Determine the [x, y] coordinate at the center of the cell enclosing the given text.  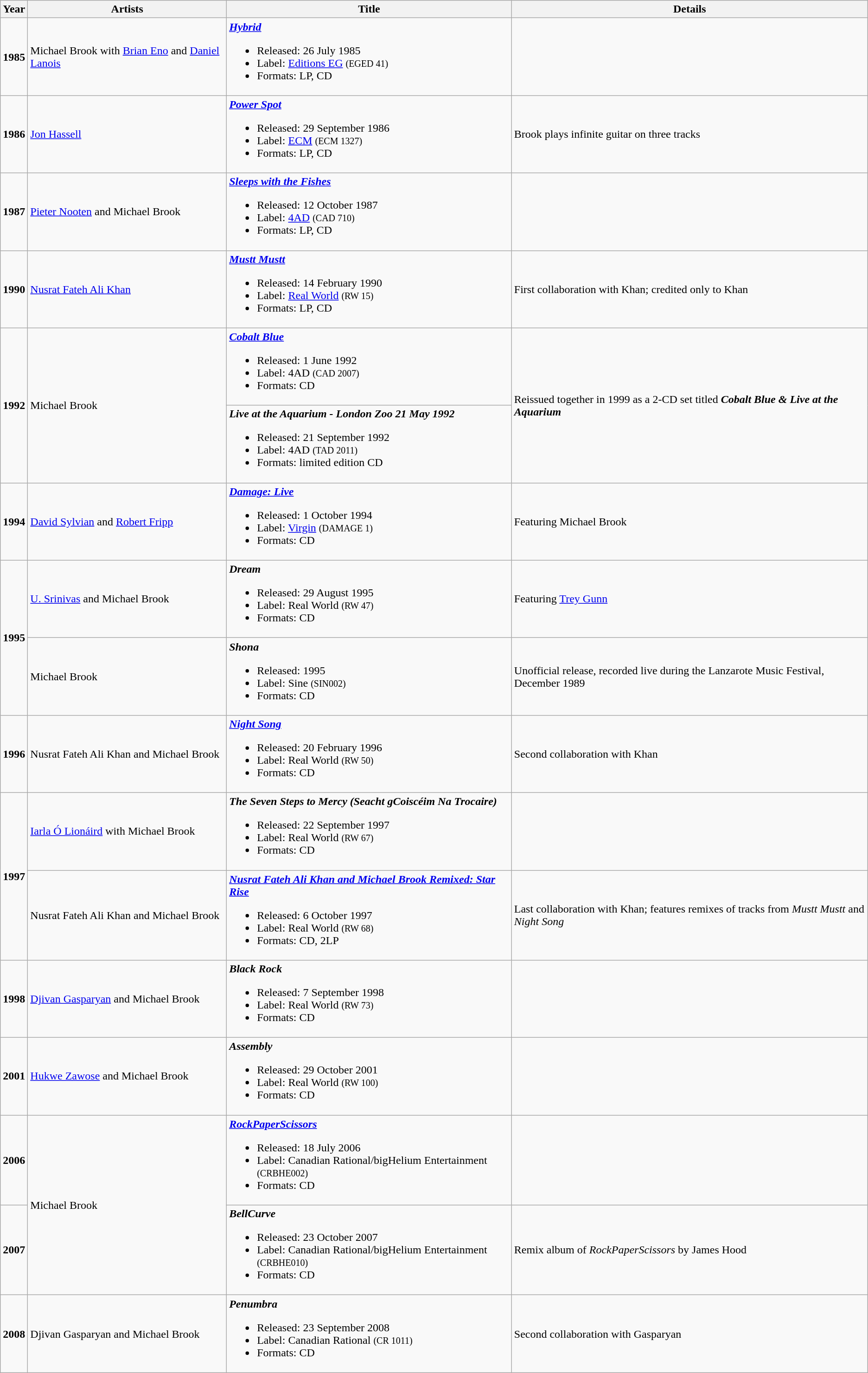
2008 [14, 1334]
1986 [14, 134]
RockPaperScissorsReleased: 18 July 2006Label: Canadian Rational/bigHelium Entertainment (CRBHE002)Formats: CD [369, 1160]
Second collaboration with Khan [689, 754]
Details [689, 9]
Brook plays infinite guitar on three tracks [689, 134]
1994 [14, 521]
1997 [14, 876]
Last collaboration with Khan; features remixes of tracks from Mustt Mustt and Night Song [689, 915]
2006 [14, 1160]
David Sylvian and Robert Fripp [127, 521]
1990 [14, 289]
Title [369, 9]
ShonaReleased: 1995Label: Sine (SIN002)Formats: CD [369, 676]
Sleeps with the FishesReleased: 12 October 1987Label: 4AD (CAD 710)Formats: LP, CD [369, 211]
1995 [14, 638]
2001 [14, 1077]
Iarla Ó Lionáird with Michael Brook [127, 831]
U. Srinivas and Michael Brook [127, 599]
Second collaboration with Gasparyan [689, 1334]
The Seven Steps to Mercy (Seacht gCoiscéim Na Trocaire)Released: 22 September 1997Label: Real World (RW 67)Formats: CD [369, 831]
Cobalt BlueReleased: 1 June 1992Label: 4AD (CAD 2007)Formats: CD [369, 366]
HybridReleased: 26 July 1985Label: Editions EG (EGED 41)Formats: LP, CD [369, 57]
Power SpotReleased: 29 September 1986Label: ECM (ECM 1327)Formats: LP, CD [369, 134]
Unofficial release, recorded live during the Lanzarote Music Festival, December 1989 [689, 676]
PenumbraReleased: 23 September 2008Label: Canadian Rational (CR 1011)Formats: CD [369, 1334]
First collaboration with Khan; credited only to Khan [689, 289]
Reissued together in 1999 as a 2-CD set titled Cobalt Blue & Live at the Aquarium [689, 405]
BellCurveReleased: 23 October 2007Label: Canadian Rational/bigHelium Entertainment (CRBHE010)Formats: CD [369, 1250]
Live at the Aquarium - London Zoo 21 May 1992Released: 21 September 1992Label: 4AD (TAD 2011)Formats: limited edition CD [369, 444]
Remix album of RockPaperScissors by James Hood [689, 1250]
1985 [14, 57]
1998 [14, 999]
Hukwe Zawose and Michael Brook [127, 1077]
Artists [127, 9]
Nusrat Fateh Ali Khan [127, 289]
Michael Brook with Brian Eno and Daniel Lanois [127, 57]
Mustt MusttReleased: 14 February 1990Label: Real World (RW 15)Formats: LP, CD [369, 289]
Year [14, 9]
Nusrat Fateh Ali Khan and Michael Brook Remixed: Star RiseReleased: 6 October 1997Label: Real World (RW 68)Formats: CD, 2LP [369, 915]
Damage: LiveReleased: 1 October 1994Label: Virgin (DAMAGE 1)Formats: CD [369, 521]
1992 [14, 405]
DreamReleased: 29 August 1995Label: Real World (RW 47)Formats: CD [369, 599]
Black RockReleased: 7 September 1998Label: Real World (RW 73)Formats: CD [369, 999]
Jon Hassell [127, 134]
Featuring Michael Brook [689, 521]
1996 [14, 754]
Featuring Trey Gunn [689, 599]
Night SongReleased: 20 February 1996Label: Real World (RW 50)Formats: CD [369, 754]
1987 [14, 211]
2007 [14, 1250]
Pieter Nooten and Michael Brook [127, 211]
AssemblyReleased: 29 October 2001Label: Real World (RW 100)Formats: CD [369, 1077]
